From the cell containing the given text, extract its center point as (X, Y) coordinate. 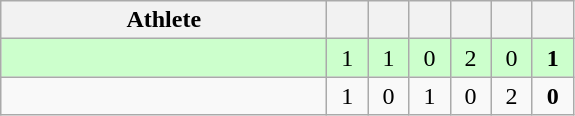
Athlete (164, 20)
